From the cell containing the given text, extract its center point as (X, Y) coordinate. 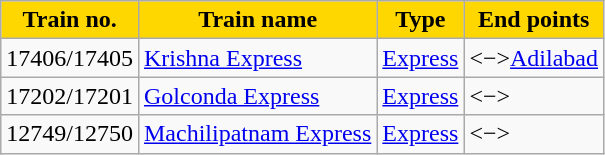
Machilipatnam Express (257, 134)
12749/12750 (70, 134)
<−>Adilabad (534, 58)
Golconda Express (257, 96)
Krishna Express (257, 58)
17202/17201 (70, 96)
Train no. (70, 20)
17406/17405 (70, 58)
Train name (257, 20)
Type (420, 20)
End points (534, 20)
